Determine the [X, Y] coordinate at the center of the cell enclosing the given text.  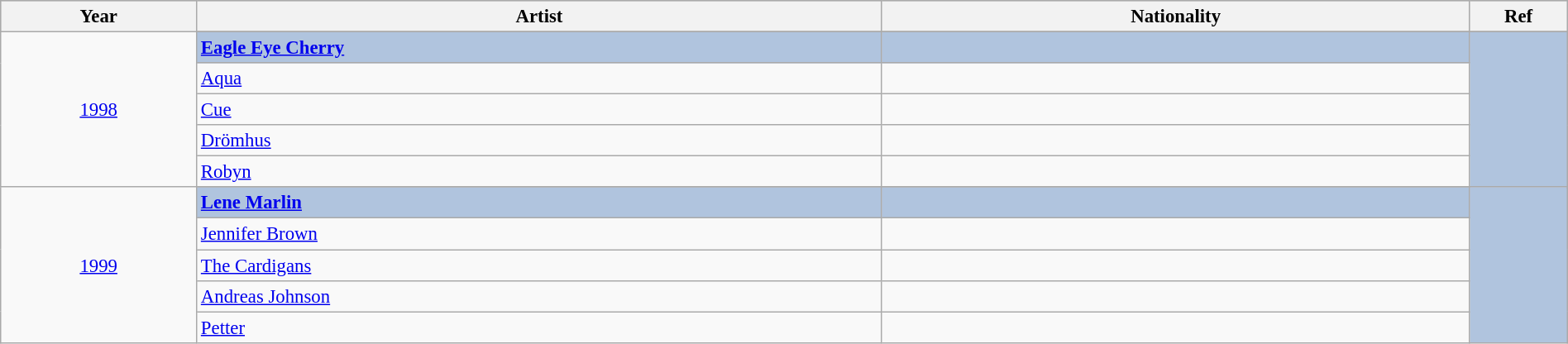
Petter [539, 327]
Eagle Eye Cherry [539, 48]
Aqua [539, 79]
Jennifer Brown [539, 234]
Drömhus [539, 141]
The Cardigans [539, 265]
Andreas Johnson [539, 296]
Artist [539, 17]
1998 [99, 110]
Nationality [1175, 17]
1999 [99, 265]
Year [99, 17]
Ref [1518, 17]
Robyn [539, 172]
Cue [539, 110]
Lene Marlin [539, 203]
